From the cell containing the given text, extract its center point as [x, y] coordinate. 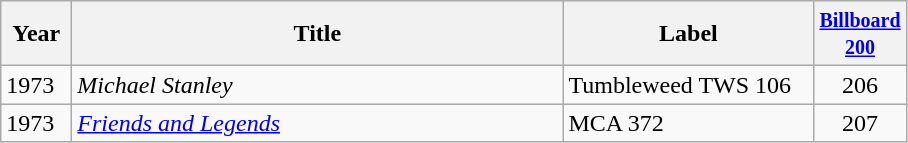
206 [860, 85]
Title [318, 34]
Friends and Legends [318, 123]
Michael Stanley [318, 85]
Label [688, 34]
Tumbleweed TWS 106 [688, 85]
Year [36, 34]
Billboard200 [860, 34]
MCA 372 [688, 123]
207 [860, 123]
